Find where the given text appears and provide that cell's center as [x, y] coordinate. 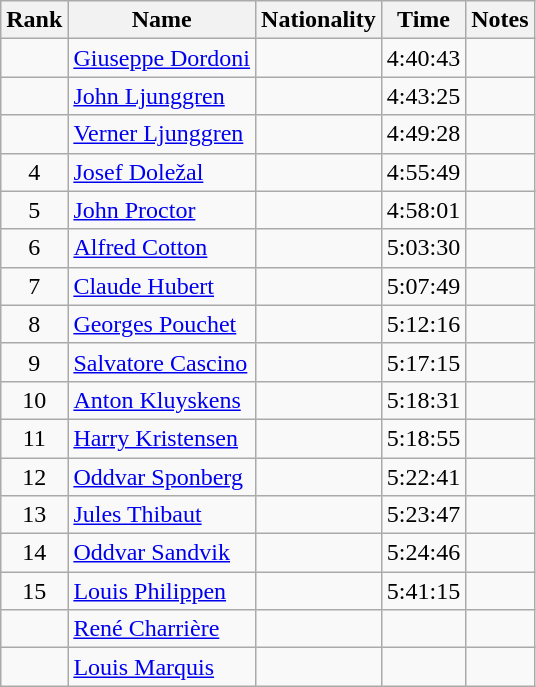
4:55:49 [423, 172]
10 [34, 400]
7 [34, 286]
15 [34, 591]
Salvatore Cascino [162, 362]
5:23:47 [423, 515]
Oddvar Sponberg [162, 477]
5:18:31 [423, 400]
René Charrière [162, 629]
11 [34, 438]
5:07:49 [423, 286]
Josef Doležal [162, 172]
12 [34, 477]
4:49:28 [423, 134]
Claude Hubert [162, 286]
Oddvar Sandvik [162, 553]
Nationality [319, 20]
5:12:16 [423, 324]
8 [34, 324]
Notes [500, 20]
4:40:43 [423, 58]
Anton Kluyskens [162, 400]
Time [423, 20]
6 [34, 248]
14 [34, 553]
4:58:01 [423, 210]
13 [34, 515]
5:22:41 [423, 477]
Harry Kristensen [162, 438]
9 [34, 362]
5:18:55 [423, 438]
5:17:15 [423, 362]
5:03:30 [423, 248]
Jules Thibaut [162, 515]
5:24:46 [423, 553]
John Proctor [162, 210]
Louis Marquis [162, 667]
Louis Philippen [162, 591]
Verner Ljunggren [162, 134]
Giuseppe Dordoni [162, 58]
Alfred Cotton [162, 248]
Rank [34, 20]
5 [34, 210]
4 [34, 172]
John Ljunggren [162, 96]
4:43:25 [423, 96]
5:41:15 [423, 591]
Name [162, 20]
Georges Pouchet [162, 324]
